For the text-containing cell, return its midpoint in (x, y) coordinate format. 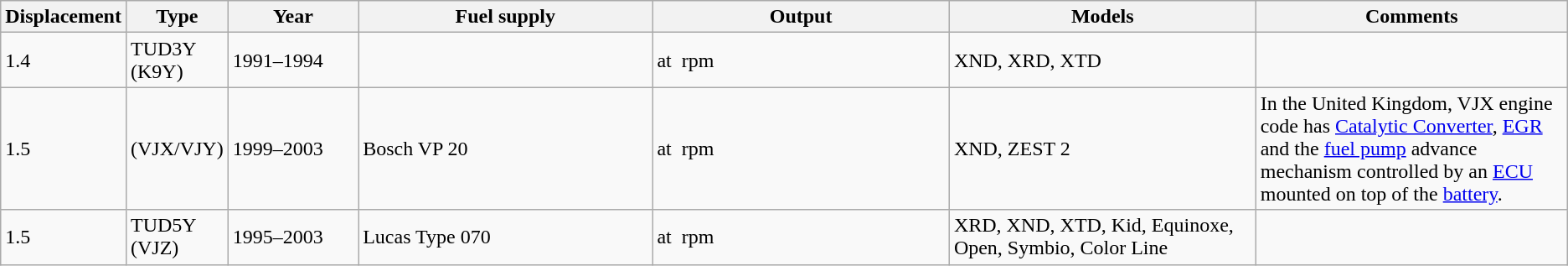
Type (177, 17)
Year (293, 17)
Bosch VP 20 (506, 149)
1991–1994 (293, 60)
(VJX/VJY) (177, 149)
Comments (1411, 17)
Output (801, 17)
1995–2003 (293, 237)
Fuel supply (506, 17)
1.4 (64, 60)
1999–2003 (293, 149)
TUD5Y (VJZ) (177, 237)
XND, ZEST 2 (1102, 149)
TUD3Y (K9Y) (177, 60)
XRD, XND, XTD, Kid, Equinoxe, Open, Symbio, Color Line (1102, 237)
Models (1102, 17)
Displacement (64, 17)
XND, XRD, XTD (1102, 60)
Lucas Type 070 (506, 237)
